Determine the [X, Y] coordinate at the center of the cell enclosing the given text.  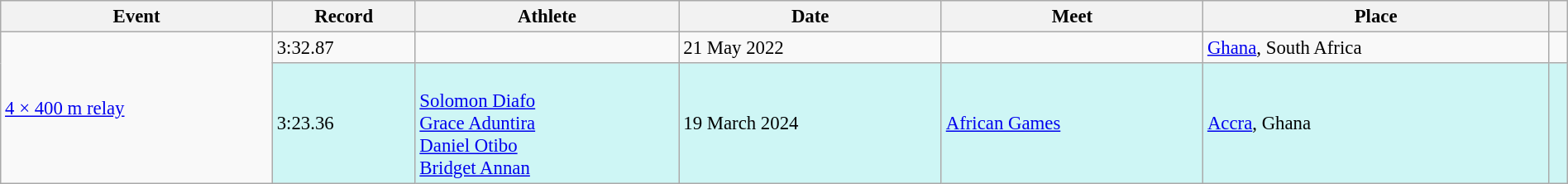
Solomon DiafoGrace AduntiraDaniel OtiboBridget Annan [547, 123]
21 May 2022 [810, 48]
Date [810, 17]
African Games [1072, 123]
Athlete [547, 17]
3:32.87 [344, 48]
Record [344, 17]
3:23.36 [344, 123]
Event [137, 17]
Place [1376, 17]
Meet [1072, 17]
4 × 400 m relay [137, 108]
19 March 2024 [810, 123]
Accra, Ghana [1376, 123]
Ghana, South Africa [1376, 48]
